From the cell containing the given text, extract its center point as (x, y) coordinate. 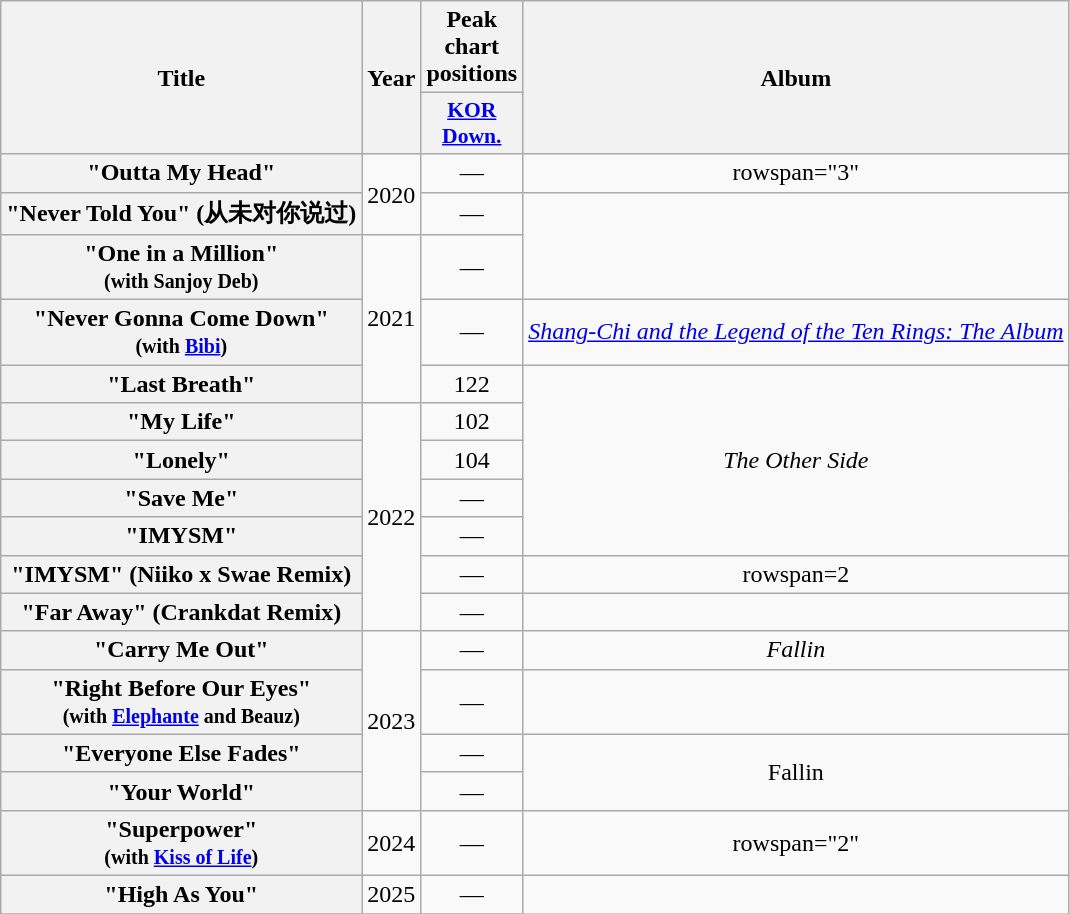
2023 (392, 720)
Shang-Chi and the Legend of the Ten Rings: The Album (796, 332)
"High As You" (182, 894)
Year (392, 78)
2025 (392, 894)
"Last Breath" (182, 384)
2020 (392, 194)
KORDown. (472, 124)
"Never Gonna Come Down"(with Bibi) (182, 332)
"My Life" (182, 422)
"One in a Million" (with Sanjoy Deb) (182, 268)
2021 (392, 319)
"IMYSM" (182, 536)
"Your World" (182, 791)
"Never Told You" (从未对你说过) (182, 214)
"Carry Me Out" (182, 650)
2022 (392, 517)
Title (182, 78)
rowspan="2" (796, 842)
"IMYSM" (Niiko x Swae Remix) (182, 574)
122 (472, 384)
"Right Before Our Eyes"(with Elephante and Beauz) (182, 702)
rowspan=2 (796, 574)
The Other Side (796, 460)
"Superpower"(with Kiss of Life) (182, 842)
102 (472, 422)
"Far Away" (Crankdat Remix) (182, 612)
Peak chart positions (472, 47)
"Lonely" (182, 460)
"Save Me" (182, 498)
104 (472, 460)
Album (796, 78)
rowspan="3" (796, 173)
"Outta My Head" (182, 173)
"Everyone Else Fades" (182, 753)
2024 (392, 842)
